Find where the given text appears and provide that cell's center as [x, y] coordinate. 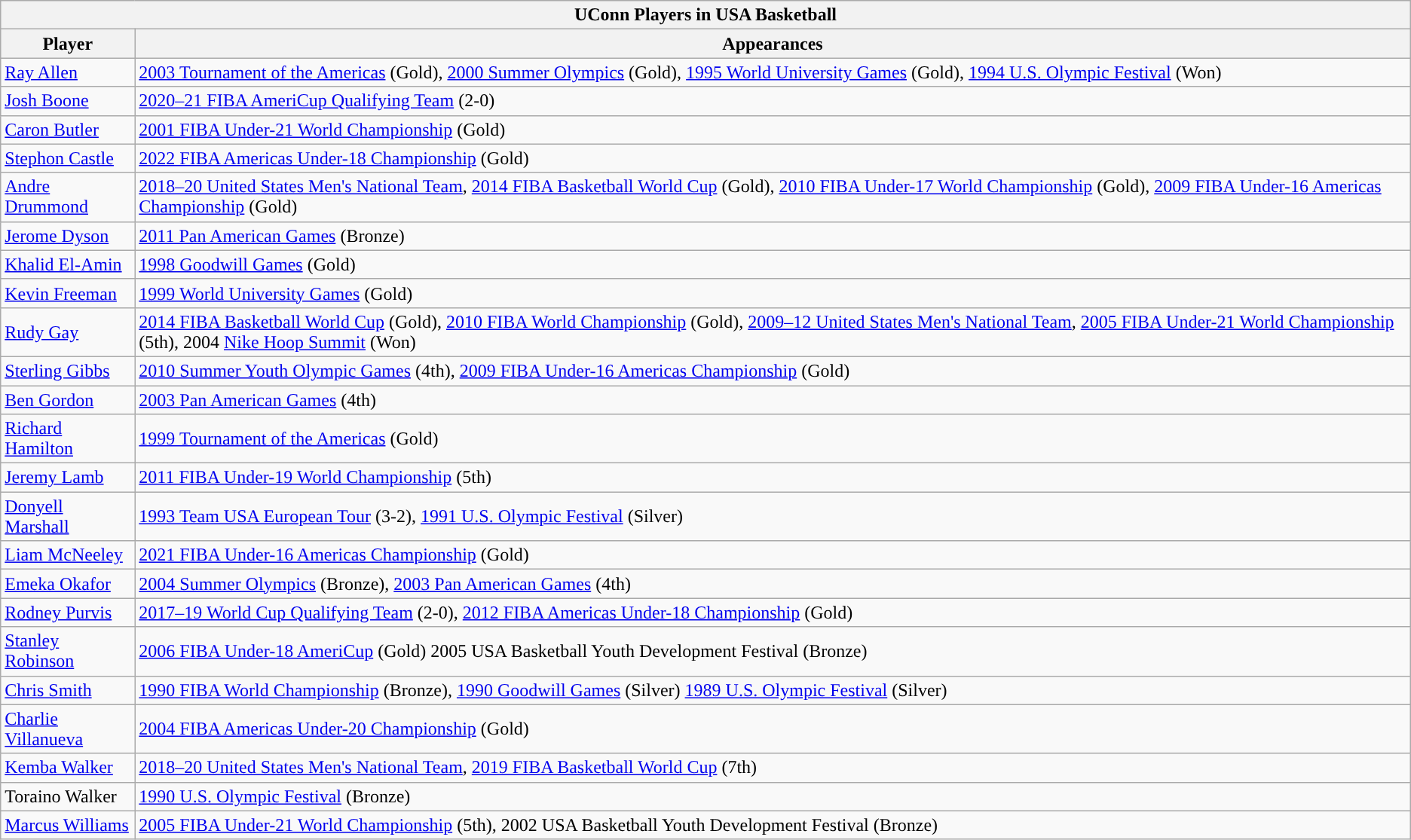
2003 Tournament of the Americas (Gold), 2000 Summer Olympics (Gold), 1995 World University Games (Gold), 1994 U.S. Olympic Festival (Won) [773, 72]
1999 World University Games (Gold) [773, 293]
Player [68, 44]
2017–19 World Cup Qualifying Team (2-0), 2012 FIBA Americas Under-18 Championship (Gold) [773, 612]
Kevin Freeman [68, 293]
Jerome Dyson [68, 236]
2005 FIBA Under-21 World Championship (5th), 2002 USA Basketball Youth Development Festival (Bronze) [773, 825]
2006 FIBA Under-18 AmeriCup (Gold) 2005 USA Basketball Youth Development Festival (Bronze) [773, 651]
Andre Drummond [68, 197]
Liam McNeeley [68, 555]
Chris Smith [68, 690]
Ben Gordon [68, 400]
2011 Pan American Games (Bronze) [773, 236]
Marcus Williams [68, 825]
Rudy Gay [68, 331]
Toraino Walker [68, 796]
2010 Summer Youth Olympic Games (4th), 2009 FIBA Under-16 Americas Championship (Gold) [773, 371]
Donyell Marshall [68, 517]
2004 Summer Olympics (Bronze), 2003 Pan American Games (4th) [773, 584]
1990 U.S. Olympic Festival (Bronze) [773, 796]
Appearances [773, 44]
Richard Hamilton [68, 438]
Sterling Gibbs [68, 371]
Josh Boone [68, 101]
2003 Pan American Games (4th) [773, 400]
2001 FIBA Under-21 World Championship (Gold) [773, 130]
2011 FIBA Under-19 World Championship (5th) [773, 478]
2018–20 United States Men's National Team, 2019 FIBA Basketball World Cup (7th) [773, 768]
2021 FIBA Under-16 Americas Championship (Gold) [773, 555]
1990 FIBA World Championship (Bronze), 1990 Goodwill Games (Silver) 1989 U.S. Olympic Festival (Silver) [773, 690]
Jeremy Lamb [68, 478]
2020–21 FIBA AmeriCup Qualifying Team (2-0) [773, 101]
1993 Team USA European Tour (3-2), 1991 U.S. Olympic Festival (Silver) [773, 517]
Charlie Villanueva [68, 729]
Rodney Purvis [68, 612]
Kemba Walker [68, 768]
Caron Butler [68, 130]
Khalid El-Amin [68, 264]
Emeka Okafor [68, 584]
1999 Tournament of the Americas (Gold) [773, 438]
1998 Goodwill Games (Gold) [773, 264]
2022 FIBA Americas Under-18 Championship (Gold) [773, 158]
Stephon Castle [68, 158]
Stanley Robinson [68, 651]
Ray Allen [68, 72]
2004 FIBA Americas Under-20 Championship (Gold) [773, 729]
UConn Players in USA Basketball [705, 15]
